Extract the (X, Y) coordinate from the center of the cell holding the provided text.  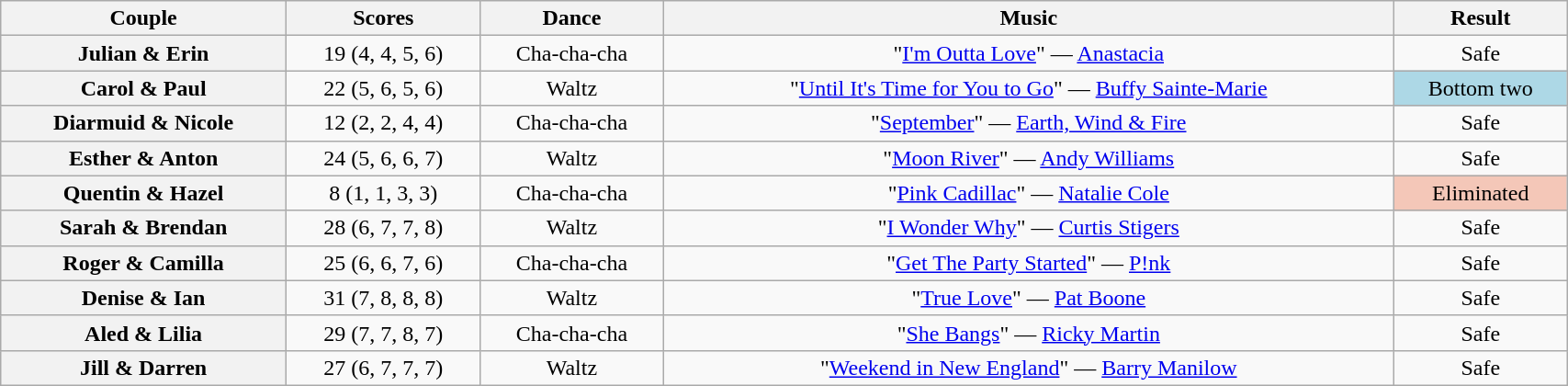
29 (7, 7, 8, 7) (383, 333)
Diarmuid & Nicole (143, 123)
Aled & Lilia (143, 333)
31 (7, 8, 8, 8) (383, 298)
22 (5, 6, 5, 6) (383, 88)
Eliminated (1481, 193)
"Moon River" — Andy Williams (1029, 158)
"True Love" — Pat Boone (1029, 298)
Quentin & Hazel (143, 193)
Roger & Camilla (143, 263)
Dance (571, 18)
24 (5, 6, 6, 7) (383, 158)
"I'm Outta Love" — Anastacia (1029, 53)
Carol & Paul (143, 88)
19 (4, 4, 5, 6) (383, 53)
Music (1029, 18)
28 (6, 7, 7, 8) (383, 228)
12 (2, 2, 4, 4) (383, 123)
Couple (143, 18)
"Weekend in New England" — Barry Manilow (1029, 368)
Julian & Erin (143, 53)
25 (6, 6, 7, 6) (383, 263)
"She Bangs" — Ricky Martin (1029, 333)
"September" — Earth, Wind & Fire (1029, 123)
"I Wonder Why" — Curtis Stigers (1029, 228)
Esther & Anton (143, 158)
Jill & Darren (143, 368)
"Get The Party Started" — P!nk (1029, 263)
Result (1481, 18)
Scores (383, 18)
"Until It's Time for You to Go" — Buffy Sainte-Marie (1029, 88)
"Pink Cadillac" — Natalie Cole (1029, 193)
Denise & Ian (143, 298)
8 (1, 1, 3, 3) (383, 193)
Sarah & Brendan (143, 228)
Bottom two (1481, 88)
27 (6, 7, 7, 7) (383, 368)
